Detect which cell encompasses the target text, then output its (X, Y) center coordinate. 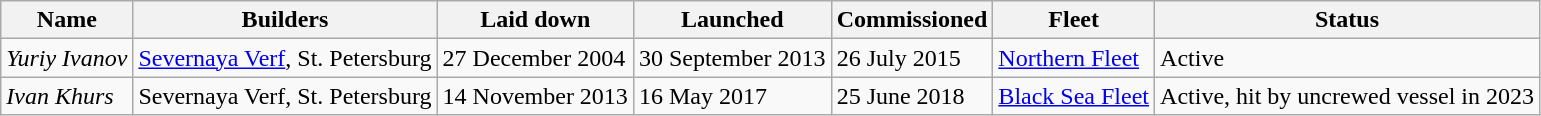
16 May 2017 (732, 96)
Status (1348, 20)
Active, hit by uncrewed vessel in 2023 (1348, 96)
Yuriy Ivanov (67, 58)
Ivan Khurs (67, 96)
Launched (732, 20)
Active (1348, 58)
Builders (285, 20)
Fleet (1074, 20)
25 June 2018 (912, 96)
27 December 2004 (535, 58)
Northern Fleet (1074, 58)
Name (67, 20)
14 November 2013 (535, 96)
Commissioned (912, 20)
26 July 2015 (912, 58)
Laid down (535, 20)
Black Sea Fleet (1074, 96)
30 September 2013 (732, 58)
